Detect which cell encompasses the target text, then output its (X, Y) center coordinate. 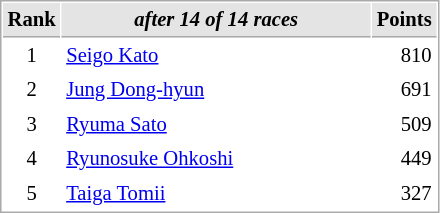
Seigo Kato (216, 56)
691 (404, 90)
Ryunosuke Ohkoshi (216, 158)
4 (32, 158)
Points (404, 20)
Taiga Tomii (216, 194)
810 (404, 56)
Rank (32, 20)
5 (32, 194)
Ryuma Sato (216, 124)
449 (404, 158)
327 (404, 194)
509 (404, 124)
3 (32, 124)
2 (32, 90)
after 14 of 14 races (216, 20)
Jung Dong-hyun (216, 90)
1 (32, 56)
